Detect which cell encompasses the target text, then output its (x, y) center coordinate. 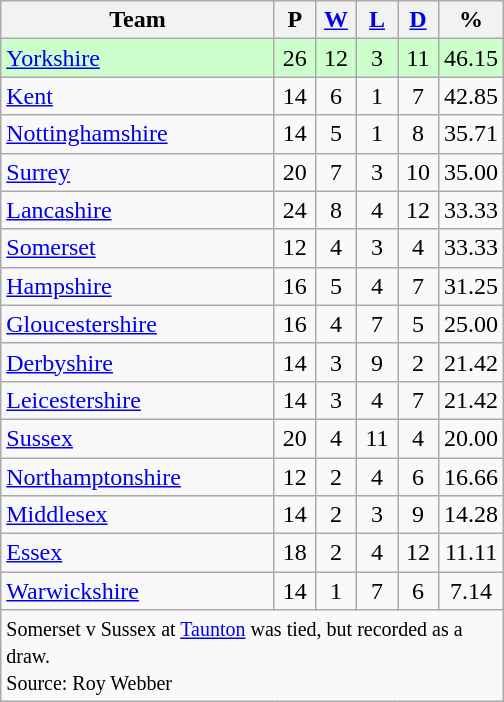
46.15 (472, 58)
W (336, 20)
24 (294, 210)
35.71 (472, 134)
16.66 (472, 477)
D (418, 20)
11.11 (472, 553)
L (376, 20)
Derbyshire (138, 362)
Leicestershire (138, 400)
Somerset (138, 248)
Surrey (138, 172)
Essex (138, 553)
% (472, 20)
25.00 (472, 324)
Nottinghamshire (138, 134)
35.00 (472, 172)
Middlesex (138, 515)
Kent (138, 96)
P (294, 20)
18 (294, 553)
Lancashire (138, 210)
26 (294, 58)
7.14 (472, 591)
31.25 (472, 286)
Gloucestershire (138, 324)
Yorkshire (138, 58)
14.28 (472, 515)
Team (138, 20)
42.85 (472, 96)
Hampshire (138, 286)
Somerset v Sussex at Taunton was tied, but recorded as a draw.Source: Roy Webber (252, 656)
Sussex (138, 438)
Warwickshire (138, 591)
10 (418, 172)
20.00 (472, 438)
Northamptonshire (138, 477)
